Extract the [X, Y] coordinate from the center of the cell holding the provided text.  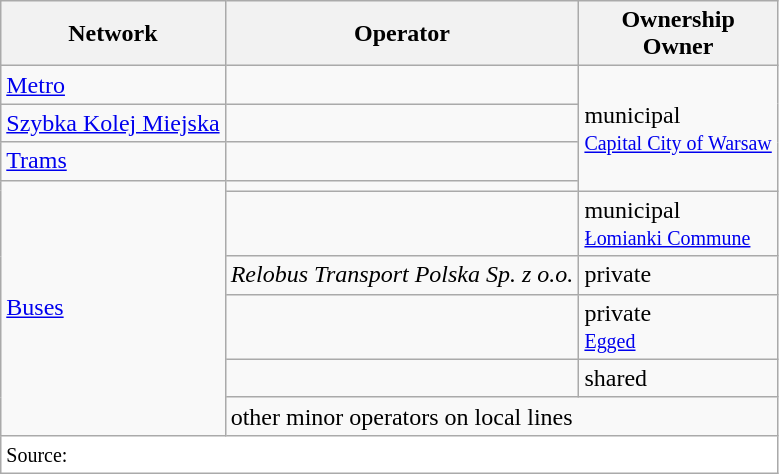
privateEgged [678, 326]
OwnershipOwner [678, 34]
Source: [390, 454]
municipalCapital City of Warsaw [678, 128]
municipalŁomianki Commune [678, 224]
Network [113, 34]
Metro [113, 85]
private [678, 275]
Trams [113, 161]
other minor operators on local lines [501, 416]
shared [678, 378]
Buses [113, 308]
Relobus Transport Polska Sp. z o.o. [402, 275]
Operator [402, 34]
Szybka Kolej Miejska [113, 123]
